Determine the (X, Y) coordinate at the center of the cell enclosing the given text.  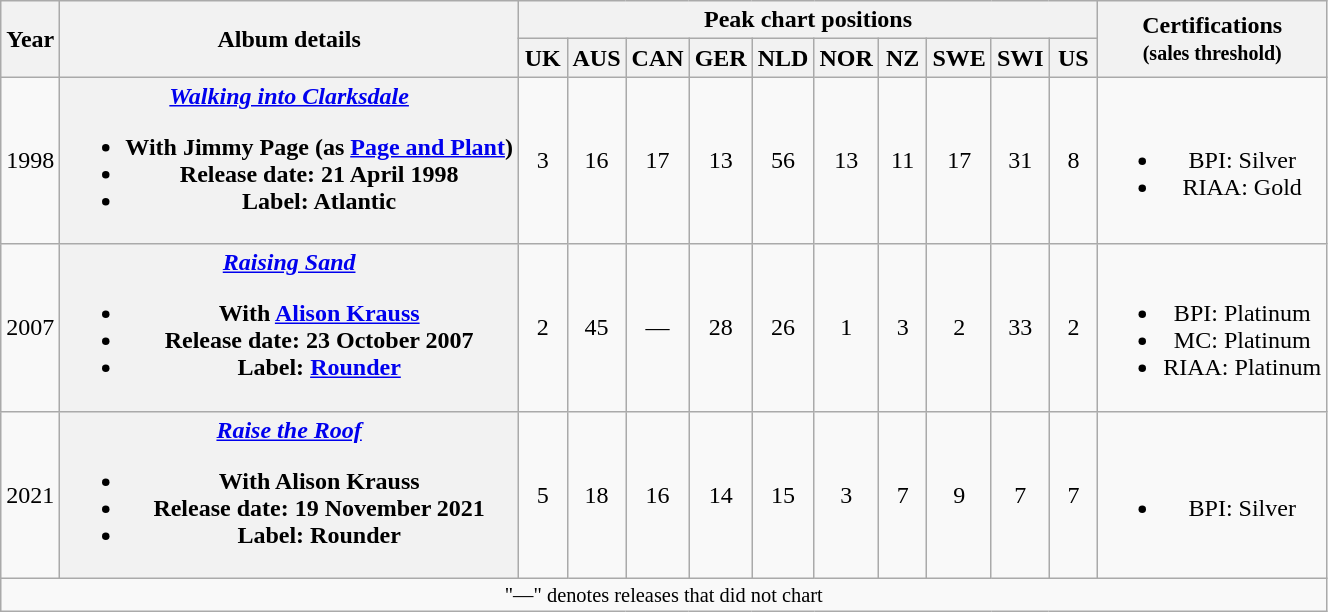
28 (720, 328)
Year (30, 39)
BPI: PlatinumMC: PlatinumRIAA: Platinum (1212, 328)
Peak chart positions (808, 20)
11 (902, 160)
NZ (902, 58)
— (658, 328)
56 (783, 160)
26 (783, 328)
Raising SandWith Alison KraussRelease date: 23 October 2007Label: Rounder (290, 328)
NOR (846, 58)
1998 (30, 160)
US (1074, 58)
15 (783, 494)
31 (1020, 160)
Walking into ClarksdaleWith Jimmy Page (as Page and Plant)Release date: 21 April 1998Label: Atlantic (290, 160)
AUS (596, 58)
BPI: SilverRIAA: Gold (1212, 160)
Album details (290, 39)
18 (596, 494)
BPI: Silver (1212, 494)
9 (959, 494)
14 (720, 494)
SWE (959, 58)
UK (542, 58)
NLD (783, 58)
33 (1020, 328)
1 (846, 328)
CAN (658, 58)
45 (596, 328)
5 (542, 494)
GER (720, 58)
Certifications(sales threshold) (1212, 39)
2021 (30, 494)
Raise the RoofWith Alison KraussRelease date: 19 November 2021Label: Rounder (290, 494)
SWI (1020, 58)
"—" denotes releases that did not chart (664, 595)
2007 (30, 328)
8 (1074, 160)
